Search for the cell housing the specified text and yield its (X, Y) center coordinate. 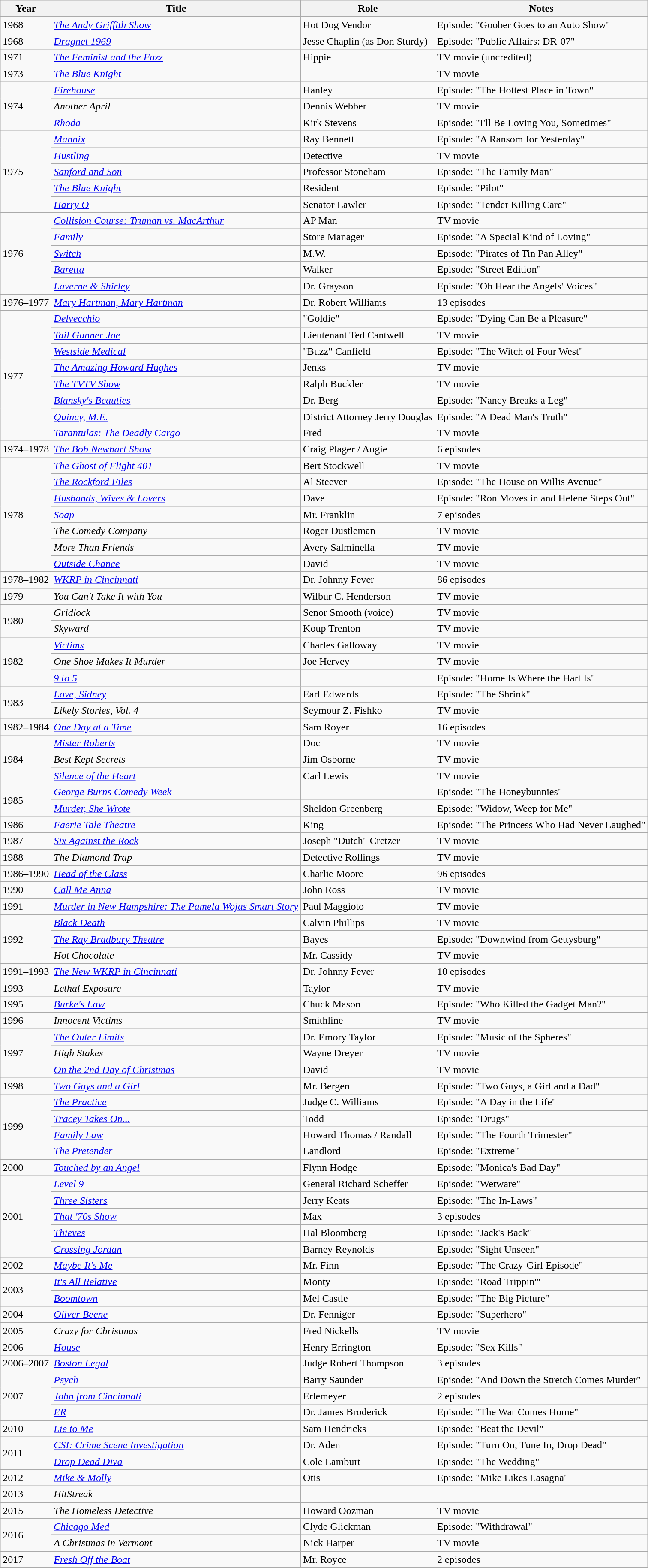
Store Manager (368, 237)
Touched by an Angel (176, 1167)
Joe Hervey (368, 661)
2011 (26, 1453)
Boomtown (176, 1298)
Chuck Mason (368, 1004)
Year (26, 9)
Episode: "A Dead Man's Truth" (542, 416)
1985 (26, 800)
1979 (26, 596)
Collision Course: Truman vs. MacArthur (176, 221)
The New WKRP in Cincinnati (176, 971)
WKRP in Cincinnati (176, 580)
The Bob Newhart Show (176, 449)
Episode: "Ron Moves in and Helene Steps Out" (542, 498)
1974–1978 (26, 449)
Mr. Cassidy (368, 955)
Notes (542, 9)
Ray Bennett (368, 139)
One Day at a Time (176, 727)
Silence of the Heart (176, 776)
1977 (26, 376)
Al Steever (368, 482)
Hanley (368, 90)
Maybe It's Me (176, 1266)
Henry Errington (368, 1347)
2007 (26, 1396)
Dr. Grayson (368, 286)
Fred (368, 433)
Call Me Anna (176, 890)
Thieves (176, 1233)
Avery Salminella (368, 547)
Mr. Royce (368, 1559)
Episode: "Mike Likes Lasagna" (542, 1478)
Charlie Moore (368, 874)
The Andy Griffith Show (176, 25)
Episode: "The House on Willis Avenue" (542, 482)
1980 (26, 621)
Hippie (368, 57)
Two Guys and a Girl (176, 1086)
Jenks (368, 368)
Dr. Robert Williams (368, 302)
2006 (26, 1347)
Westside Medical (176, 351)
Hal Bloomberg (368, 1233)
Bayes (368, 939)
Detective (368, 155)
2003 (26, 1290)
Sanford and Son (176, 172)
7 episodes (542, 515)
Cole Lamburt (368, 1461)
1974 (26, 106)
Mr. Bergen (368, 1086)
9 to 5 (176, 678)
1993 (26, 988)
Mike & Molly (176, 1478)
2005 (26, 1331)
John Ross (368, 890)
Seymour Z. Fishko (368, 710)
Sam Hendricks (368, 1429)
1997 (26, 1053)
That '70s Show (176, 1216)
Senor Smooth (voice) (368, 612)
Innocent Victims (176, 1021)
Hot Chocolate (176, 955)
Jerry Keats (368, 1200)
1973 (26, 74)
2017 (26, 1559)
The Feminist and the Fuzz (176, 57)
Episode: "Jack's Back" (542, 1233)
2006–2007 (26, 1363)
Episode: "Beat the Devil" (542, 1429)
Best Kept Secrets (176, 760)
Firehouse (176, 90)
Landlord (368, 1151)
Level 9 (176, 1184)
Gridlock (176, 612)
HitStreak (176, 1494)
Title (176, 9)
Episode: "Public Affairs: DR-07" (542, 41)
Husbands, Wives & Lovers (176, 498)
16 episodes (542, 727)
House (176, 1347)
Dennis Webber (368, 106)
Episode: "The War Comes Home" (542, 1412)
AP Man (368, 221)
Baretta (176, 270)
Three Sisters (176, 1200)
Tracey Takes On... (176, 1119)
Murder, She Wrote (176, 808)
Episode: "A Ransom for Yesterday" (542, 139)
Episode: "The Witch of Four West" (542, 351)
It's All Relative (176, 1282)
Ralph Buckler (368, 384)
1982–1984 (26, 727)
Detective Rollings (368, 857)
Episode: "The Big Picture" (542, 1298)
Episode: "A Special Kind of Loving" (542, 237)
Episode: "The Fourth Trimester" (542, 1135)
96 episodes (542, 874)
Outside Chance (176, 564)
1983 (26, 702)
Craig Plager / Augie (368, 449)
Laverne & Shirley (176, 286)
1991–1993 (26, 971)
Dragnet 1969 (176, 41)
Jesse Chaplin (as Don Sturdy) (368, 41)
10 episodes (542, 971)
Dr. James Broderick (368, 1412)
Mr. Finn (368, 1266)
Judge C. Williams (368, 1102)
Episode: "Pirates of Tin Pan Alley" (542, 253)
Mel Castle (368, 1298)
Mr. Franklin (368, 515)
Crossing Jordan (176, 1249)
The TVTV Show (176, 384)
Hustling (176, 155)
M.W. (368, 253)
2001 (26, 1216)
Nick Harper (368, 1543)
Episode: "Oh Hear the Angels' Voices" (542, 286)
Episode: "Withdrawal" (542, 1527)
Family (176, 237)
Dave (368, 498)
Episode: "Music of the Spheres" (542, 1037)
1984 (26, 760)
Chicago Med (176, 1527)
Roger Dustleman (368, 531)
2013 (26, 1494)
6 episodes (542, 449)
Episode: "Monica's Bad Day" (542, 1167)
Fresh Off the Boat (176, 1559)
Drop Dead Diva (176, 1461)
Paul Maggioto (368, 906)
"Goldie" (368, 319)
Six Against the Rock (176, 841)
Blansky's Beauties (176, 400)
Love, Sidney (176, 694)
Professor Stoneham (368, 172)
1996 (26, 1021)
The Ray Bradbury Theatre (176, 939)
Carl Lewis (368, 776)
Episode: "Downwind from Gettysburg" (542, 939)
Head of the Class (176, 874)
Smithline (368, 1021)
Episode: "Sight Unseen" (542, 1249)
You Can't Take It with You (176, 596)
Episode: "The Crazy-Girl Episode" (542, 1266)
1986–1990 (26, 874)
Todd (368, 1119)
Otis (368, 1478)
Episode: "The Wedding" (542, 1461)
Charles Galloway (368, 645)
2000 (26, 1167)
Psych (176, 1380)
The Diamond Trap (176, 857)
Episode: "Wetware" (542, 1184)
Mary Hartman, Mary Hartman (176, 302)
Doc (368, 743)
Taylor (368, 988)
2012 (26, 1478)
Episode: "The Shrink" (542, 694)
Tail Gunner Joe (176, 335)
General Richard Scheffer (368, 1184)
Bert Stockwell (368, 465)
Episode: "The Princess Who Had Never Laughed" (542, 825)
One Shoe Makes It Murder (176, 661)
Sheldon Greenberg (368, 808)
Koup Trenton (368, 629)
Lie to Me (176, 1429)
Fred Nickells (368, 1331)
Episode: "Sex Kills" (542, 1347)
13 episodes (542, 302)
Barney Reynolds (368, 1249)
Howard Oozman (368, 1510)
Lethal Exposure (176, 988)
Lieutenant Ted Cantwell (368, 335)
On the 2nd Day of Christmas (176, 1070)
"Buzz" Canfield (368, 351)
Victims (176, 645)
Episode: "The Honeybunnies" (542, 792)
The Amazing Howard Hughes (176, 368)
Dr. Berg (368, 400)
1990 (26, 890)
Role (368, 9)
2002 (26, 1266)
Kirk Stevens (368, 123)
1995 (26, 1004)
Dr. Fenniger (368, 1315)
Episode: "Drugs" (542, 1119)
The Comedy Company (176, 531)
2010 (26, 1429)
1975 (26, 172)
Episode: "Pilot" (542, 188)
Dr. Emory Taylor (368, 1037)
Skyward (176, 629)
Episode: "I'll Be Loving You, Sometimes" (542, 123)
Hot Dog Vendor (368, 25)
1978–1982 (26, 580)
Senator Lawler (368, 205)
Monty (368, 1282)
The Pretender (176, 1151)
1982 (26, 661)
2015 (26, 1510)
Wilbur C. Henderson (368, 596)
Judge Robert Thompson (368, 1363)
1991 (26, 906)
John from Cincinnati (176, 1396)
Episode: "A Day in the Life" (542, 1102)
Dr. Aden (368, 1445)
Episode: "Street Edition" (542, 270)
1976 (26, 253)
More Than Friends (176, 547)
1999 (26, 1127)
CSI: Crime Scene Investigation (176, 1445)
1976–1977 (26, 302)
Boston Legal (176, 1363)
Resident (368, 188)
1986 (26, 825)
Likely Stories, Vol. 4 (176, 710)
Soap (176, 515)
Clyde Glickman (368, 1527)
George Burns Comedy Week (176, 792)
TV movie (uncredited) (542, 57)
Episode: "Nancy Breaks a Leg" (542, 400)
Flynn Hodge (368, 1167)
Calvin Phillips (368, 923)
The Ghost of Flight 401 (176, 465)
Episode: "The Hottest Place in Town" (542, 90)
Joseph "Dutch" Cretzer (368, 841)
District Attorney Jerry Douglas (368, 416)
Wayne Dreyer (368, 1053)
The Homeless Detective (176, 1510)
Switch (176, 253)
1978 (26, 514)
Black Death (176, 923)
Earl Edwards (368, 694)
The Practice (176, 1102)
86 episodes (542, 580)
Sam Royer (368, 727)
Episode: "Extreme" (542, 1151)
Episode: "Road Trippin'" (542, 1282)
Episode: "And Down the Stretch Comes Murder" (542, 1380)
Family Law (176, 1135)
Rhoda (176, 123)
High Stakes (176, 1053)
Episode: "Widow, Weep for Me" (542, 808)
1988 (26, 857)
Episode: "Superhero" (542, 1315)
Howard Thomas / Randall (368, 1135)
Burke's Law (176, 1004)
Episode: "Home Is Where the Hart Is" (542, 678)
Faerie Tale Theatre (176, 825)
2004 (26, 1315)
1992 (26, 939)
1971 (26, 57)
Oliver Beene (176, 1315)
Crazy for Christmas (176, 1331)
Episode: "Tender Killing Care" (542, 205)
Mister Roberts (176, 743)
Erlemeyer (368, 1396)
Episode: "Goober Goes to an Auto Show" (542, 25)
Barry Saunder (368, 1380)
The Rockford Files (176, 482)
ER (176, 1412)
Episode: "Turn On, Tune In, Drop Dead" (542, 1445)
1987 (26, 841)
Jim Osborne (368, 760)
Mannix (176, 139)
Walker (368, 270)
Quincy, M.E. (176, 416)
Episode: "Who Killed the Gadget Man?" (542, 1004)
The Outer Limits (176, 1037)
Episode: "Dying Can Be a Pleasure" (542, 319)
A Christmas in Vermont (176, 1543)
Episode: "The Family Man" (542, 172)
Murder in New Hampshire: The Pamela Wojas Smart Story (176, 906)
Delvecchio (176, 319)
Episode: "The In-Laws" (542, 1200)
Tarantulas: The Deadly Cargo (176, 433)
Another April (176, 106)
King (368, 825)
2016 (26, 1535)
1998 (26, 1086)
Episode: "Two Guys, a Girl and a Dad" (542, 1086)
Harry O (176, 205)
Max (368, 1216)
